Pinpoint the cell where the given text exists, returning its (X, Y) midpoint coordinate. 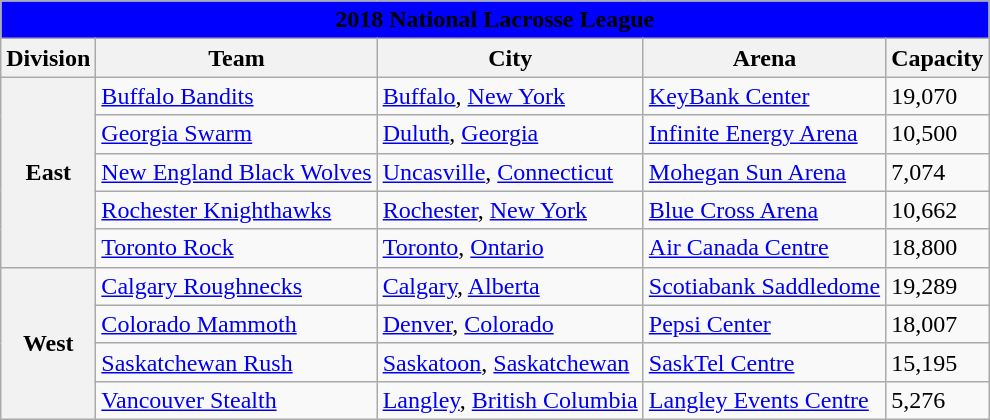
Toronto Rock (236, 248)
5,276 (938, 400)
Colorado Mammoth (236, 324)
Infinite Energy Arena (764, 134)
2018 National Lacrosse League (495, 20)
Langley Events Centre (764, 400)
Vancouver Stealth (236, 400)
Arena (764, 58)
Duluth, Georgia (510, 134)
18,007 (938, 324)
Team (236, 58)
Rochester, New York (510, 210)
10,500 (938, 134)
Saskatchewan Rush (236, 362)
Pepsi Center (764, 324)
Uncasville, Connecticut (510, 172)
18,800 (938, 248)
Blue Cross Arena (764, 210)
7,074 (938, 172)
West (48, 343)
Calgary Roughnecks (236, 286)
Air Canada Centre (764, 248)
Denver, Colorado (510, 324)
Division (48, 58)
Buffalo Bandits (236, 96)
15,195 (938, 362)
Mohegan Sun Arena (764, 172)
East (48, 172)
KeyBank Center (764, 96)
10,662 (938, 210)
Calgary, Alberta (510, 286)
Saskatoon, Saskatchewan (510, 362)
19,070 (938, 96)
New England Black Wolves (236, 172)
SaskTel Centre (764, 362)
Scotiabank Saddledome (764, 286)
Toronto, Ontario (510, 248)
19,289 (938, 286)
Rochester Knighthawks (236, 210)
Capacity (938, 58)
Langley, British Columbia (510, 400)
Georgia Swarm (236, 134)
City (510, 58)
Buffalo, New York (510, 96)
